Provide the (X, Y) coordinate of the cell's center where the given text is located.  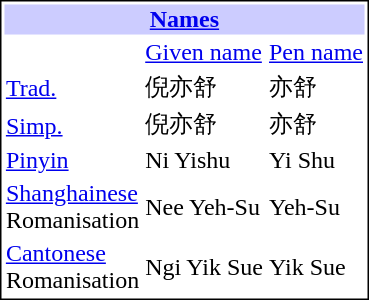
Yik Sue (316, 266)
Pinyin (72, 161)
Simp. (72, 125)
Trad. (72, 87)
Ni Yishu (204, 161)
Yi Shu (316, 161)
ShanghaineseRomanisation (72, 206)
Pen name (316, 53)
Nee Yeh-Su (204, 206)
CantoneseRomanisation (72, 266)
Yeh-Su (316, 206)
Ngi Yik Sue (204, 266)
Given name (204, 53)
Names (184, 19)
